For the text-containing cell, return its midpoint in [X, Y] coordinate format. 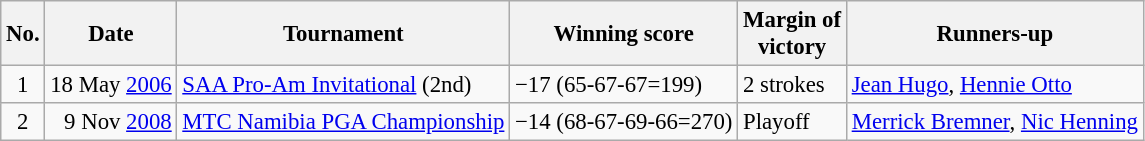
9 Nov 2008 [111, 122]
2 strokes [792, 85]
−17 (65-67-67=199) [624, 85]
1 [23, 85]
Runners-up [994, 34]
2 [23, 122]
SAA Pro-Am Invitational (2nd) [344, 85]
−14 (68-67-69-66=270) [624, 122]
Playoff [792, 122]
18 May 2006 [111, 85]
Margin ofvictory [792, 34]
MTC Namibia PGA Championship [344, 122]
Tournament [344, 34]
Merrick Bremner, Nic Henning [994, 122]
Winning score [624, 34]
Jean Hugo, Hennie Otto [994, 85]
Date [111, 34]
No. [23, 34]
